Capture the cell that displays the provided text and extract its [X, Y] central coordinate. 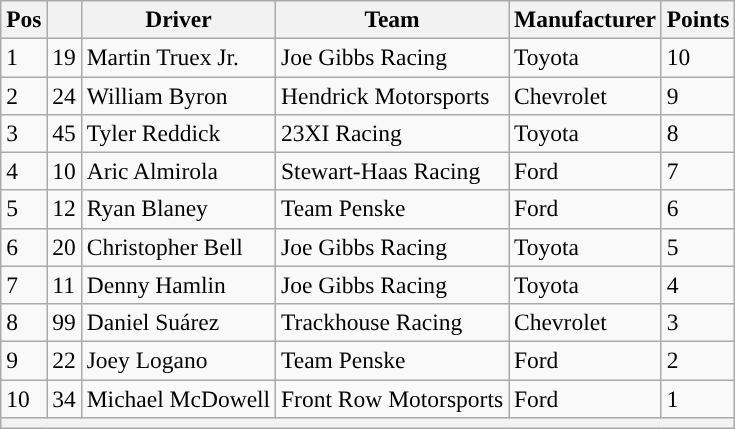
Manufacturer [586, 19]
45 [64, 133]
Daniel Suárez [178, 322]
Points [698, 19]
20 [64, 247]
99 [64, 322]
34 [64, 398]
Driver [178, 19]
12 [64, 209]
22 [64, 360]
23XI Racing [392, 133]
Team [392, 19]
24 [64, 95]
Aric Almirola [178, 171]
Trackhouse Racing [392, 322]
Hendrick Motorsports [392, 95]
19 [64, 57]
Pos [24, 19]
Ryan Blaney [178, 209]
Front Row Motorsports [392, 398]
Joey Logano [178, 360]
Martin Truex Jr. [178, 57]
Tyler Reddick [178, 133]
William Byron [178, 95]
Christopher Bell [178, 247]
Denny Hamlin [178, 285]
Stewart-Haas Racing [392, 171]
11 [64, 285]
Michael McDowell [178, 398]
